Extract the [X, Y] coordinate from the center of the cell holding the provided text.  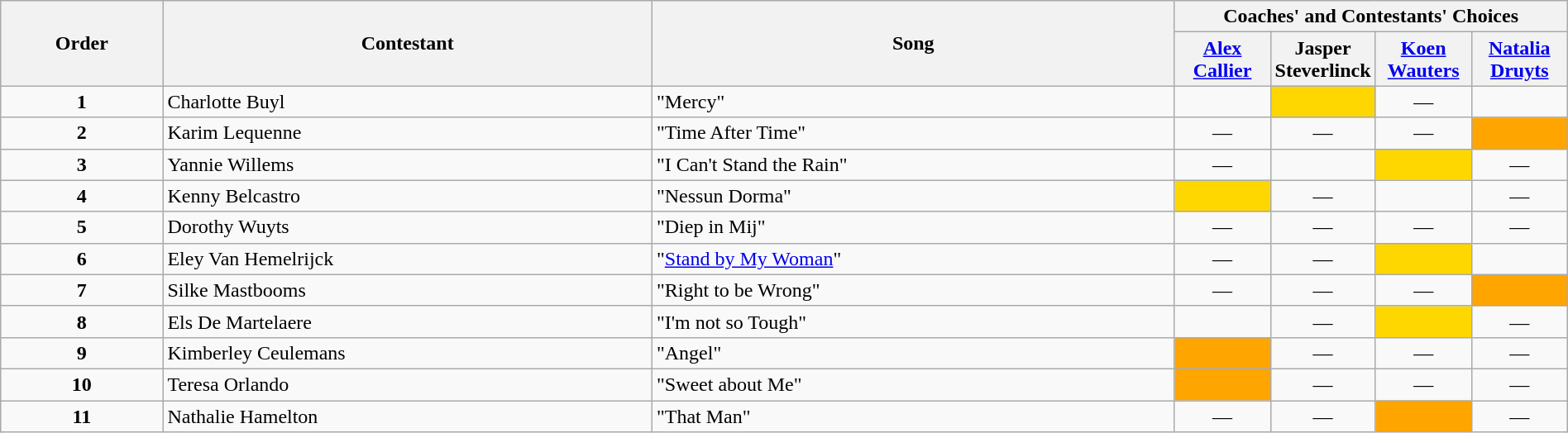
Koen Wauters [1423, 59]
Song [913, 43]
3 [82, 164]
"Nessun Dorma" [913, 196]
"Mercy" [913, 102]
1 [82, 102]
Kimberley Ceulemans [408, 353]
"Sweet about Me" [913, 384]
Silke Mastbooms [408, 290]
Yannie Willems [408, 164]
6 [82, 259]
Teresa Orlando [408, 384]
"That Man" [913, 416]
11 [82, 416]
Eley Van Hemelrijck [408, 259]
9 [82, 353]
Karim Lequenne [408, 133]
Alex Callier [1222, 59]
"Diep in Mij" [913, 227]
Kenny Belcastro [408, 196]
Natalia Druyts [1519, 59]
Els De Martelaere [408, 321]
"Right to be Wrong" [913, 290]
"I Can't Stand the Rain" [913, 164]
"Time After Time" [913, 133]
Dorothy Wuyts [408, 227]
10 [82, 384]
"Angel" [913, 353]
Jasper Steverlinck [1323, 59]
Charlotte Buyl [408, 102]
7 [82, 290]
8 [82, 321]
2 [82, 133]
4 [82, 196]
"Stand by My Woman" [913, 259]
Nathalie Hamelton [408, 416]
Order [82, 43]
Contestant [408, 43]
Coaches' and Contestants' Choices [1371, 17]
5 [82, 227]
"I'm not so Tough" [913, 321]
